Output the (X, Y) coordinate of the center of the cell containing the given text.  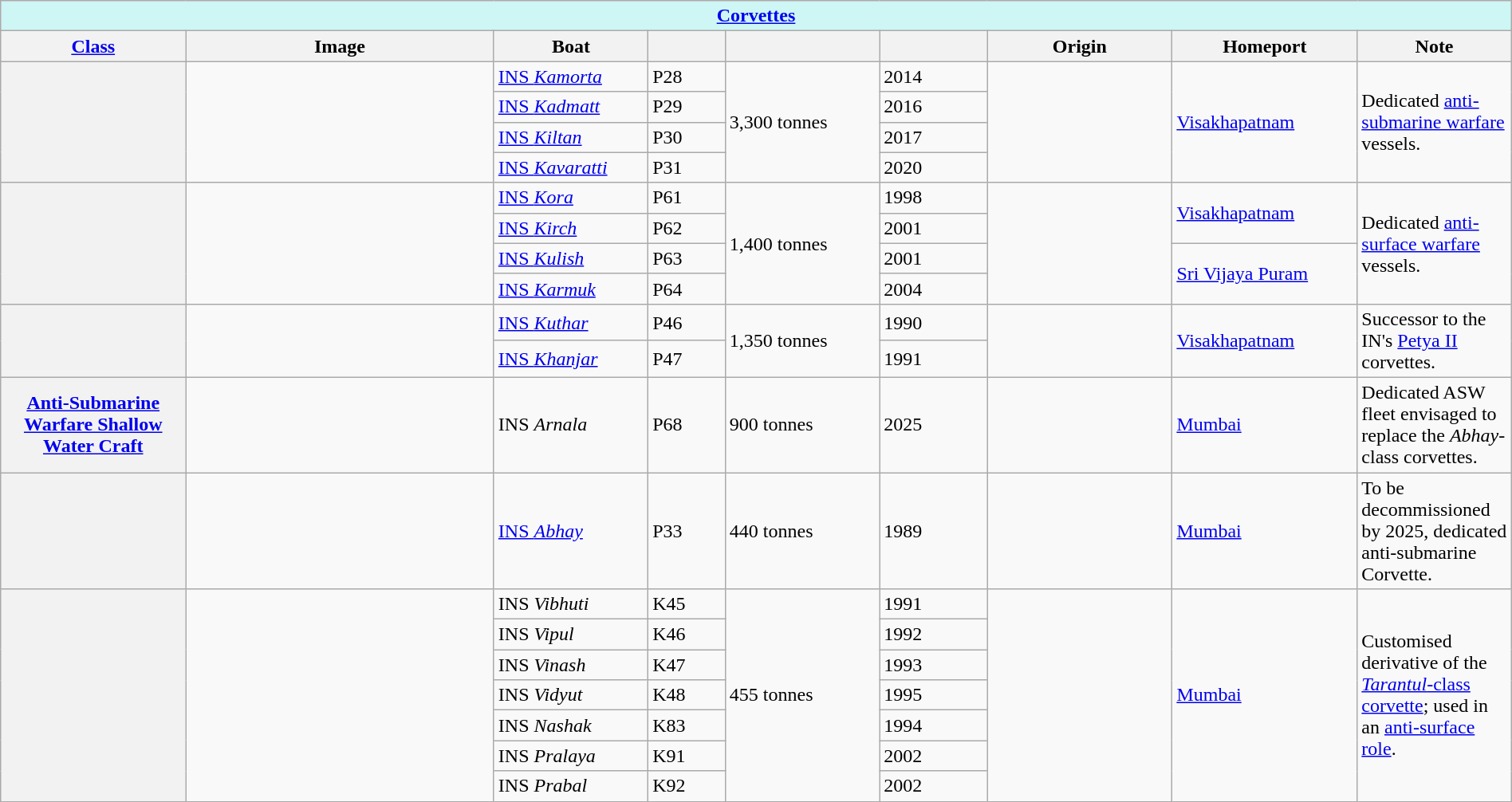
INS Kadmatt (571, 107)
1989 (933, 530)
INS Vidyut (571, 695)
K47 (687, 665)
P29 (687, 107)
1995 (933, 695)
Dedicated ASW fleet envisaged to replace the Abhay-class corvettes. (1434, 424)
1990 (933, 322)
1993 (933, 665)
P28 (687, 77)
2014 (933, 77)
INS Kora (571, 198)
3,300 tonnes (802, 122)
2017 (933, 137)
Dedicated anti-surface warfare vessels. (1434, 243)
Boat (571, 46)
P31 (687, 167)
Anti-Submarine Warfare Shallow Water Craft (93, 424)
1992 (933, 635)
K83 (687, 725)
INS Nashak (571, 725)
1994 (933, 725)
1,350 tonnes (802, 340)
Sri Vijaya Puram (1265, 273)
Note (1434, 46)
Homeport (1265, 46)
Class (93, 46)
900 tonnes (802, 424)
Corvettes (756, 16)
455 tonnes (802, 695)
INS Karmuk (571, 289)
K91 (687, 756)
K92 (687, 786)
INS Kulish (571, 258)
2016 (933, 107)
Image (340, 46)
Successor to the IN's Petya II corvettes. (1434, 340)
1998 (933, 198)
INS Abhay (571, 530)
P46 (687, 322)
INS Khanjar (571, 359)
INS Vipul (571, 635)
INS Arnala (571, 424)
To be decommissioned by 2025, dedicated anti-submarine Corvette. (1434, 530)
P62 (687, 228)
K48 (687, 695)
P61 (687, 198)
INS Kamorta (571, 77)
1,400 tonnes (802, 243)
P64 (687, 289)
Origin (1080, 46)
P68 (687, 424)
2025 (933, 424)
P30 (687, 137)
INS Kiltan (571, 137)
INS Kavaratti (571, 167)
P47 (687, 359)
2020 (933, 167)
INS Vibhuti (571, 604)
K46 (687, 635)
2004 (933, 289)
INS Prabal (571, 786)
INS Pralaya (571, 756)
K45 (687, 604)
440 tonnes (802, 530)
P63 (687, 258)
Customised derivative of the Tarantul-class corvette; used in an anti-surface role. (1434, 695)
INS Kuthar (571, 322)
INS Kirch (571, 228)
P33 (687, 530)
Dedicated anti-submarine warfare vessels. (1434, 122)
INS Vinash (571, 665)
